Scan for the cell matching the given text and deliver its [x, y] coordinate at center. 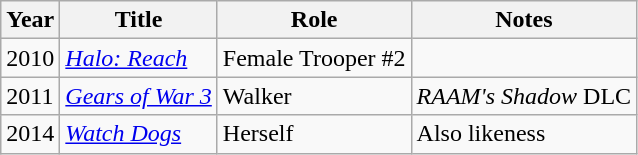
RAAM's Shadow DLC [524, 96]
Watch Dogs [139, 134]
Walker [314, 96]
Notes [524, 20]
Herself [314, 134]
Female Trooper #2 [314, 58]
Year [30, 20]
2011 [30, 96]
Halo: Reach [139, 58]
2010 [30, 58]
Gears of War 3 [139, 96]
Also likeness [524, 134]
2014 [30, 134]
Title [139, 20]
Role [314, 20]
